Scan for the cell matching the given text and deliver its (x, y) coordinate at center. 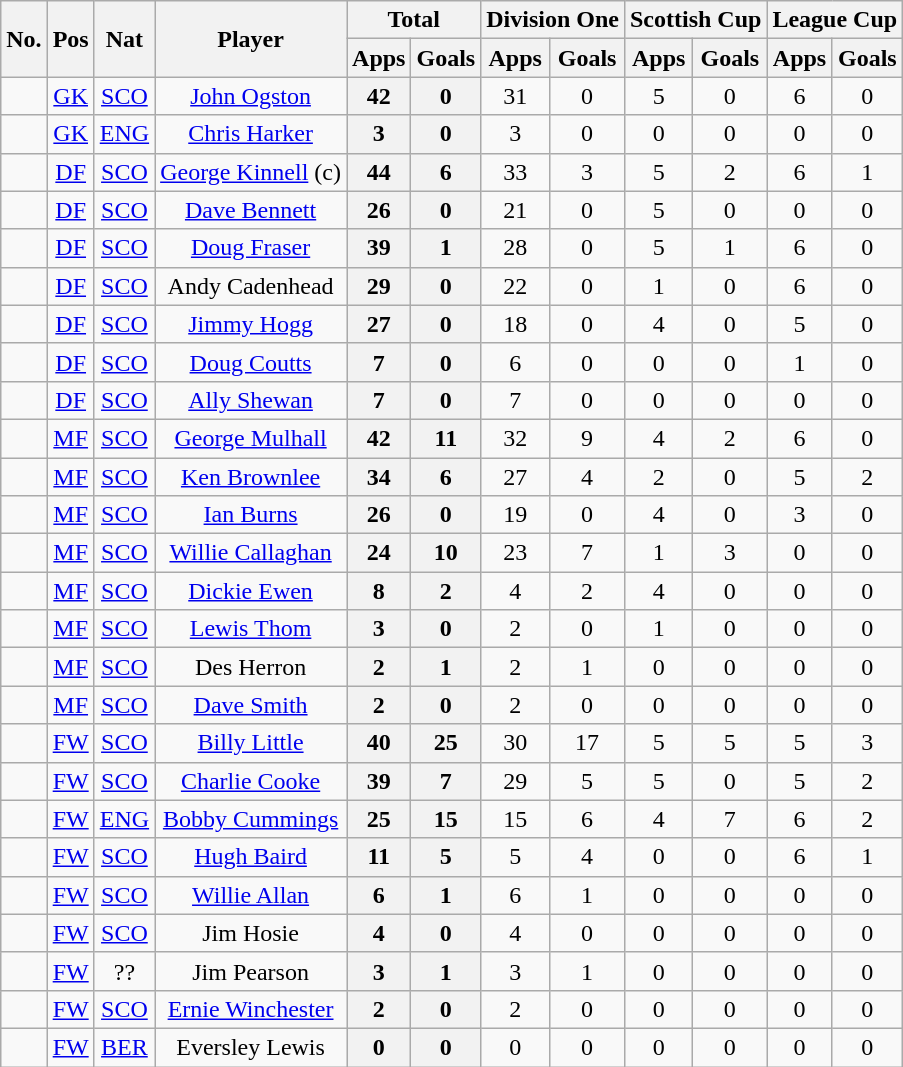
Hugh Baird (251, 857)
22 (516, 286)
George Mulhall (251, 438)
Billy Little (251, 743)
Chris Harker (251, 134)
19 (516, 515)
Scottish Cup (695, 20)
Dickie Ewen (251, 591)
Nat (124, 39)
34 (379, 477)
Willie Allan (251, 895)
Bobby Cummings (251, 819)
Ally Shewan (251, 400)
18 (516, 324)
Willie Callaghan (251, 553)
Ian Burns (251, 515)
Andy Cadenhead (251, 286)
Ernie Winchester (251, 1009)
Jim Pearson (251, 971)
George Kinnell (c) (251, 172)
Pos (70, 39)
Division One (553, 20)
Jimmy Hogg (251, 324)
44 (379, 172)
John Ogston (251, 96)
Total (414, 20)
Doug Fraser (251, 248)
Dave Bennett (251, 210)
Des Herron (251, 667)
Charlie Cooke (251, 781)
24 (379, 553)
17 (588, 743)
8 (379, 591)
No. (24, 39)
21 (516, 210)
Eversley Lewis (251, 1047)
32 (516, 438)
League Cup (835, 20)
BER (124, 1047)
Dave Smith (251, 705)
Ken Brownlee (251, 477)
23 (516, 553)
?? (124, 971)
33 (516, 172)
9 (588, 438)
31 (516, 96)
Doug Coutts (251, 362)
30 (516, 743)
Lewis Thom (251, 629)
28 (516, 248)
Jim Hosie (251, 933)
40 (379, 743)
Player (251, 39)
10 (446, 553)
